Capture the cell that displays the provided text and extract its (x, y) central coordinate. 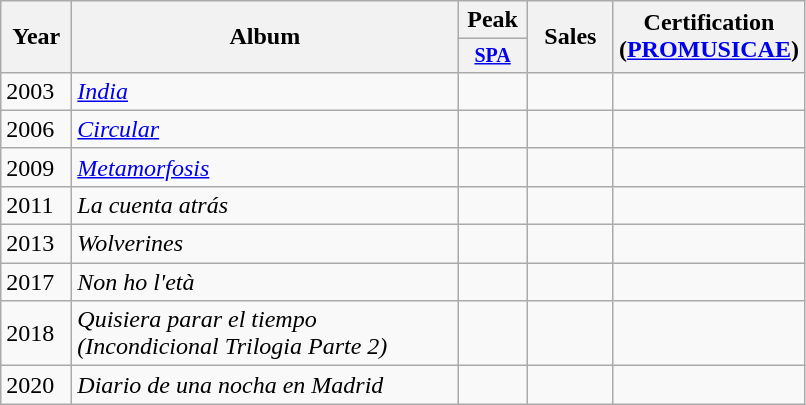
2013 (36, 244)
Diario de una nocha en Madrid (265, 385)
Quisiera parar el tiempo (Incondicional Trilogia Parte 2) (265, 334)
Metamorfosis (265, 167)
2017 (36, 282)
Certification(PROMUSICAE) (708, 37)
Non ho l'età (265, 282)
2003 (36, 91)
2020 (36, 385)
Year (36, 37)
Circular (265, 129)
Wolverines (265, 244)
India (265, 91)
Sales (570, 37)
2011 (36, 205)
2006 (36, 129)
Album (265, 37)
La cuenta atrás (265, 205)
Peak (492, 20)
2018 (36, 334)
SPA (492, 56)
2009 (36, 167)
